Locate the cell with the specified text and output its [x, y] center coordinate. 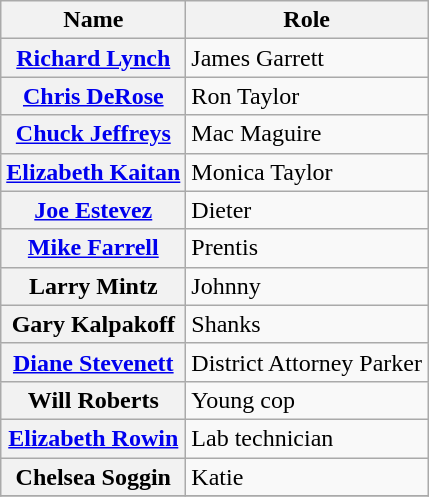
Young cop [307, 400]
Mac Maguire [307, 134]
Lab technician [307, 438]
Richard Lynch [94, 58]
Monica Taylor [307, 172]
Chris DeRose [94, 96]
Chelsea Soggin [94, 477]
Dieter [307, 210]
Name [94, 20]
Katie [307, 477]
Elizabeth Rowin [94, 438]
Ron Taylor [307, 96]
James Garrett [307, 58]
Chuck Jeffreys [94, 134]
Shanks [307, 324]
Johnny [307, 286]
Elizabeth Kaitan [94, 172]
Mike Farrell [94, 248]
Prentis [307, 248]
Role [307, 20]
Joe Estevez [94, 210]
Will Roberts [94, 400]
Diane Stevenett [94, 362]
Larry Mintz [94, 286]
Gary Kalpakoff [94, 324]
District Attorney Parker [307, 362]
